Locate the cell with the specified text and output its [x, y] center coordinate. 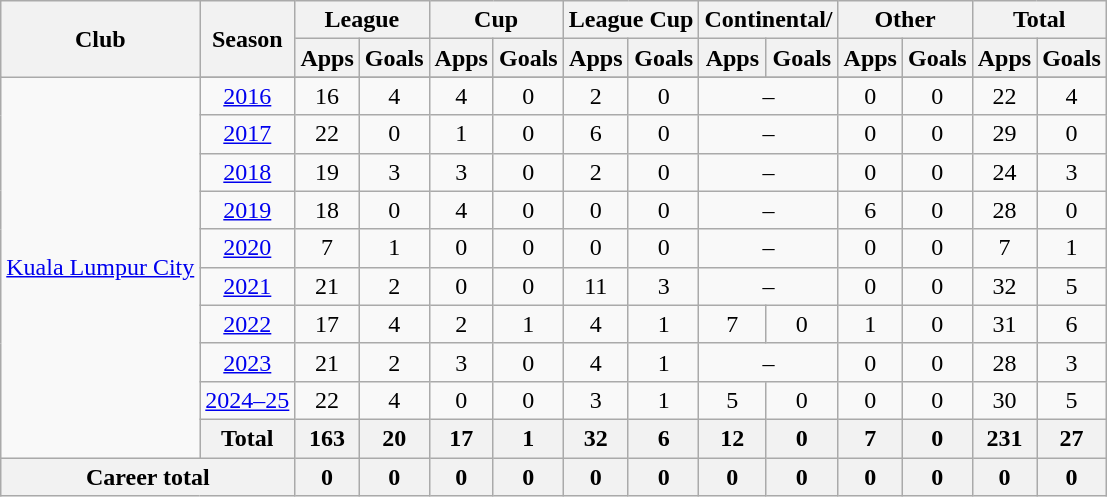
16 [327, 96]
Kuala Lumpur City [100, 268]
2016 [248, 96]
2018 [248, 172]
2023 [248, 362]
2024–25 [248, 400]
Continental/ [768, 20]
Season [248, 39]
20 [394, 438]
League Cup [631, 20]
2021 [248, 286]
24 [1004, 172]
Career total [148, 477]
163 [327, 438]
231 [1004, 438]
2019 [248, 210]
18 [327, 210]
30 [1004, 400]
19 [327, 172]
Cup [496, 20]
Other [905, 20]
League [362, 20]
2022 [248, 324]
2020 [248, 248]
11 [596, 286]
12 [732, 438]
29 [1004, 134]
27 [1072, 438]
2017 [248, 134]
31 [1004, 324]
Club [100, 39]
